Pinpoint the cell where the given text exists, returning its [x, y] midpoint coordinate. 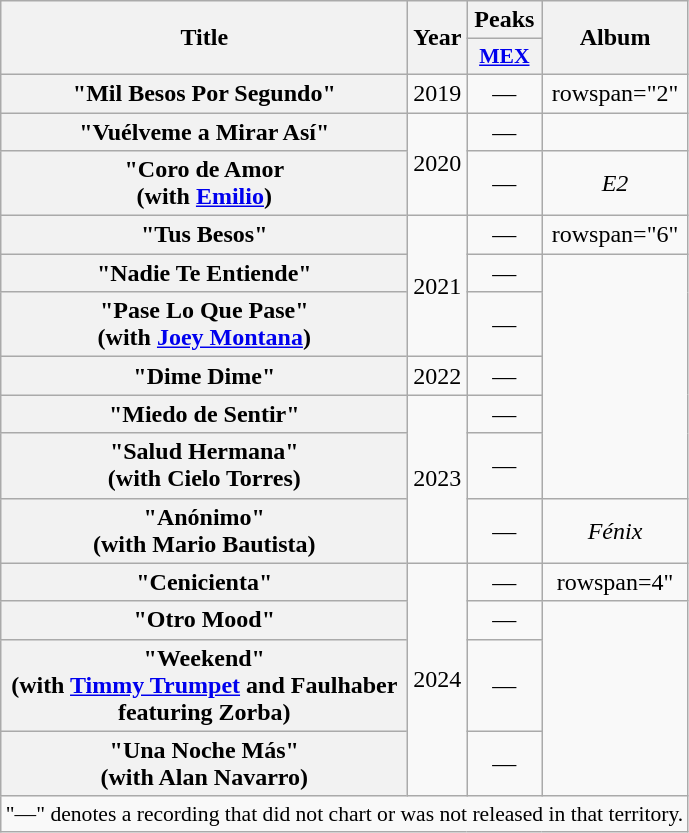
"Anónimo"(with Mario Bautista) [204, 530]
rowspan="2" [615, 93]
Album [615, 38]
2019 [438, 93]
"Otro Mood" [204, 620]
"Cenicienta" [204, 582]
"Dime Dime" [204, 376]
2024 [438, 680]
2021 [438, 286]
"Coro de Amor(with Emilio) [204, 184]
"Nadie Te Entiende" [204, 273]
"Miedo de Sentir" [204, 414]
Title [204, 38]
Fénix [615, 530]
2023 [438, 479]
"Una Noche Más"(with Alan Navarro) [204, 764]
"Mil Besos Por Segundo" [204, 93]
Peaks [504, 20]
"Weekend"(with Timmy Trumpet and Faulhaber featuring Zorba) [204, 685]
rowspan=4" [615, 582]
"Pase Lo Que Pase"(with Joey Montana) [204, 324]
"—" denotes a recording that did not chart or was not released in that territory. [345, 814]
2022 [438, 376]
"Vuélveme a Mirar Así" [204, 131]
2020 [438, 164]
Year [438, 38]
"Tus Besos" [204, 235]
E2 [615, 184]
MEX [504, 57]
rowspan="6" [615, 235]
"Salud Hermana"(with Cielo Torres) [204, 466]
